Provide the [x, y] coordinate of the cell's center where the given text is located.  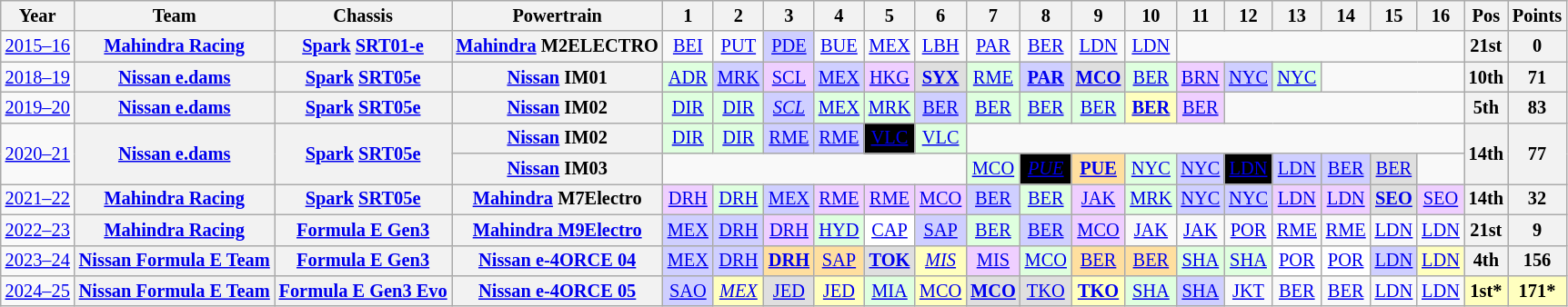
2019–20 [38, 107]
10 [1151, 15]
13 [1297, 15]
JKT [1248, 291]
BEI [688, 46]
Chassis [364, 15]
CAP [890, 230]
5th [1486, 107]
5 [890, 15]
PUT [739, 46]
1st* [1486, 291]
SYX [940, 77]
2015–16 [38, 46]
Mahindra M7Electro [557, 199]
Pos [1486, 15]
1 [688, 15]
Year [38, 15]
MIA [890, 291]
6 [940, 15]
BUE [839, 46]
Spark SRT01-e [364, 46]
2024–25 [38, 291]
2022–23 [38, 230]
Nissan e-4ORCE 04 [557, 261]
HYD [839, 230]
Mahindra M2ELECTRO [557, 46]
Nissan IM01 [557, 77]
0 [1537, 46]
LBH [940, 46]
TOK [890, 261]
15 [1394, 15]
2 [739, 15]
8 [1046, 15]
SAO [688, 291]
71 [1537, 77]
ADR [688, 77]
Points [1537, 15]
BRN [1201, 77]
4 [839, 15]
Powertrain [557, 15]
2023–24 [38, 261]
Nissan IM03 [557, 169]
2018–19 [38, 77]
12 [1248, 15]
83 [1537, 107]
77 [1537, 153]
2020–21 [38, 153]
14 [1346, 15]
HKG [890, 77]
Mahindra M9Electro [557, 230]
Nissan e-4ORCE 05 [557, 291]
3 [789, 15]
32 [1537, 199]
PDE [789, 46]
2021–22 [38, 199]
4th [1486, 261]
7 [993, 15]
156 [1537, 261]
Formula E Gen3 Evo [364, 291]
16 [1441, 15]
Team [175, 15]
11 [1201, 15]
10th [1486, 77]
171* [1537, 291]
